Extract the (x, y) coordinate from the center of the cell holding the provided text.  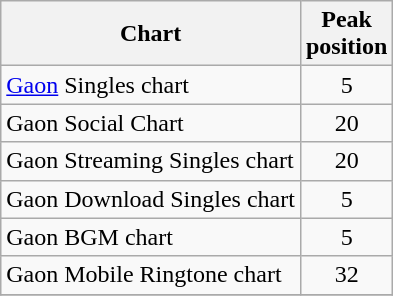
Peakposition (346, 34)
Gaon BGM chart (151, 237)
Chart (151, 34)
Gaon Streaming Singles chart (151, 161)
Gaon Social Chart (151, 123)
Gaon Singles chart (151, 85)
Gaon Mobile Ringtone chart (151, 275)
32 (346, 275)
Gaon Download Singles chart (151, 199)
